Search for the cell housing the specified text and yield its (X, Y) center coordinate. 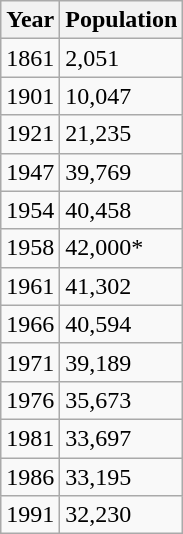
1991 (30, 515)
40,458 (122, 210)
1947 (30, 172)
1976 (30, 400)
41,302 (122, 286)
1986 (30, 477)
39,189 (122, 362)
40,594 (122, 324)
10,047 (122, 96)
1958 (30, 248)
1966 (30, 324)
21,235 (122, 134)
Year (30, 20)
39,769 (122, 172)
1901 (30, 96)
1921 (30, 134)
32,230 (122, 515)
1971 (30, 362)
33,697 (122, 438)
Population (122, 20)
1954 (30, 210)
1961 (30, 286)
2,051 (122, 58)
1981 (30, 438)
42,000* (122, 248)
35,673 (122, 400)
33,195 (122, 477)
1861 (30, 58)
